Find where the given text appears and provide that cell's center as (X, Y) coordinate. 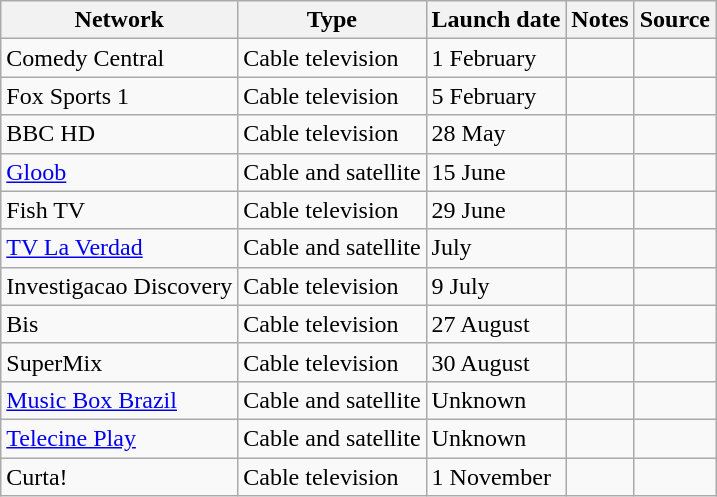
30 August (496, 362)
Comedy Central (120, 58)
Investigacao Discovery (120, 286)
29 June (496, 210)
TV La Verdad (120, 248)
Bis (120, 324)
9 July (496, 286)
Type (332, 20)
5 February (496, 96)
Launch date (496, 20)
28 May (496, 134)
Network (120, 20)
Curta! (120, 477)
27 August (496, 324)
1 February (496, 58)
Gloob (120, 172)
Music Box Brazil (120, 400)
Notes (600, 20)
BBC HD (120, 134)
SuperMix (120, 362)
1 November (496, 477)
Fox Sports 1 (120, 96)
July (496, 248)
Telecine Play (120, 438)
15 June (496, 172)
Source (674, 20)
Fish TV (120, 210)
